Return (X, Y) of the center of cell containing provided text 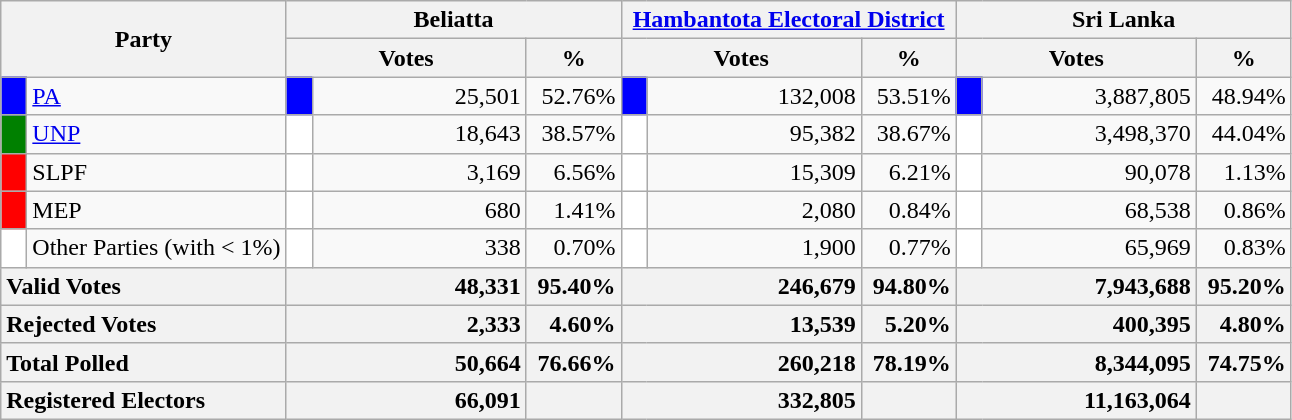
Sri Lanka (1124, 20)
38.67% (908, 134)
Party (144, 39)
15,309 (754, 172)
4.80% (1244, 324)
38.57% (574, 134)
Total Polled (144, 362)
48,331 (406, 286)
PA (156, 96)
Valid Votes (144, 286)
95.20% (1244, 286)
Hambantota Electoral District (788, 20)
2,080 (754, 210)
6.21% (908, 172)
132,008 (754, 96)
SLPF (156, 172)
0.84% (908, 210)
332,805 (741, 400)
5.20% (908, 324)
13,539 (741, 324)
76.66% (574, 362)
53.51% (908, 96)
1.41% (574, 210)
18,643 (419, 134)
44.04% (1244, 134)
246,679 (741, 286)
4.60% (574, 324)
Beliatta (454, 20)
Rejected Votes (144, 324)
6.56% (574, 172)
78.19% (908, 362)
95.40% (574, 286)
68,538 (1089, 210)
7,943,688 (1076, 286)
95,382 (754, 134)
3,498,370 (1089, 134)
52.76% (574, 96)
Other Parties (with < 1%) (156, 248)
0.70% (574, 248)
Registered Electors (144, 400)
3,887,805 (1089, 96)
MEP (156, 210)
25,501 (419, 96)
48.94% (1244, 96)
0.83% (1244, 248)
0.86% (1244, 210)
680 (419, 210)
74.75% (1244, 362)
400,395 (1076, 324)
65,969 (1089, 248)
11,163,064 (1076, 400)
8,344,095 (1076, 362)
338 (419, 248)
260,218 (741, 362)
90,078 (1089, 172)
2,333 (406, 324)
66,091 (406, 400)
3,169 (419, 172)
1.13% (1244, 172)
UNP (156, 134)
1,900 (754, 248)
50,664 (406, 362)
94.80% (908, 286)
0.77% (908, 248)
